Provide the (X, Y) coordinate of the cell's center where the given text is located.  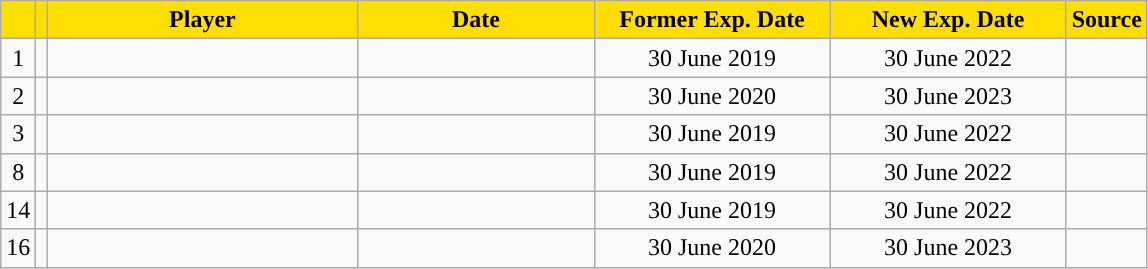
14 (18, 210)
Source (1106, 20)
Player (202, 20)
1 (18, 58)
16 (18, 248)
3 (18, 134)
Date (476, 20)
2 (18, 96)
8 (18, 172)
New Exp. Date (948, 20)
Former Exp. Date (712, 20)
